Identify which cell holds the provided text, then report its (X, Y) central coordinate. 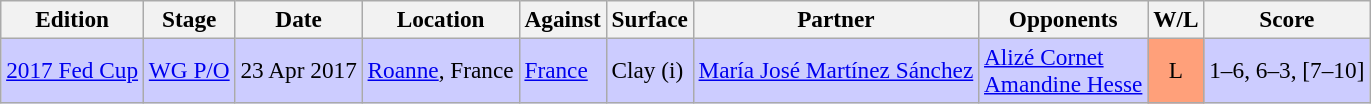
Stage (189, 19)
W/L (1176, 19)
Date (298, 19)
Alizé Cornet Amandine Hesse (1064, 70)
Clay (i) (650, 70)
France (562, 70)
María José Martínez Sánchez (836, 70)
Location (440, 19)
2017 Fed Cup (72, 70)
Edition (72, 19)
Against (562, 19)
L (1176, 70)
1–6, 6–3, [7–10] (1287, 70)
Score (1287, 19)
Partner (836, 19)
Surface (650, 19)
Opponents (1064, 19)
Roanne, France (440, 70)
23 Apr 2017 (298, 70)
WG P/O (189, 70)
